Detect which cell encompasses the target text, then output its [X, Y] center coordinate. 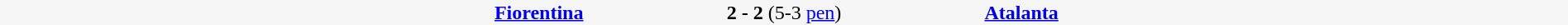
2 - 2 (5-3 pen) [784, 12]
Fiorentina [293, 12]
Atalanta [1275, 12]
